Return the (X, Y) coordinate for the center point of the cell that contains the specified text.  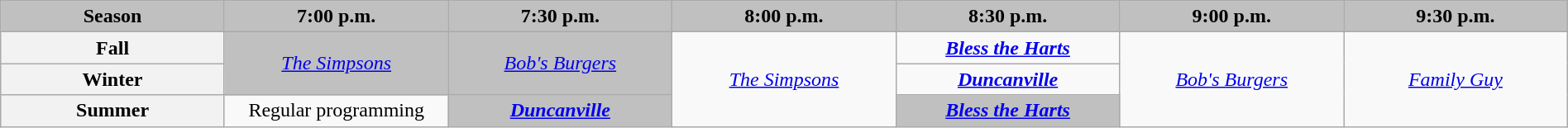
Fall (112, 48)
Summer (112, 111)
9:30 p.m. (1456, 17)
8:00 p.m. (784, 17)
8:30 p.m. (1007, 17)
Regular programming (336, 111)
Winter (112, 79)
7:00 p.m. (336, 17)
7:30 p.m. (561, 17)
9:00 p.m. (1232, 17)
Season (112, 17)
Family Guy (1456, 79)
